For the text-containing cell, return its midpoint in [X, Y] coordinate format. 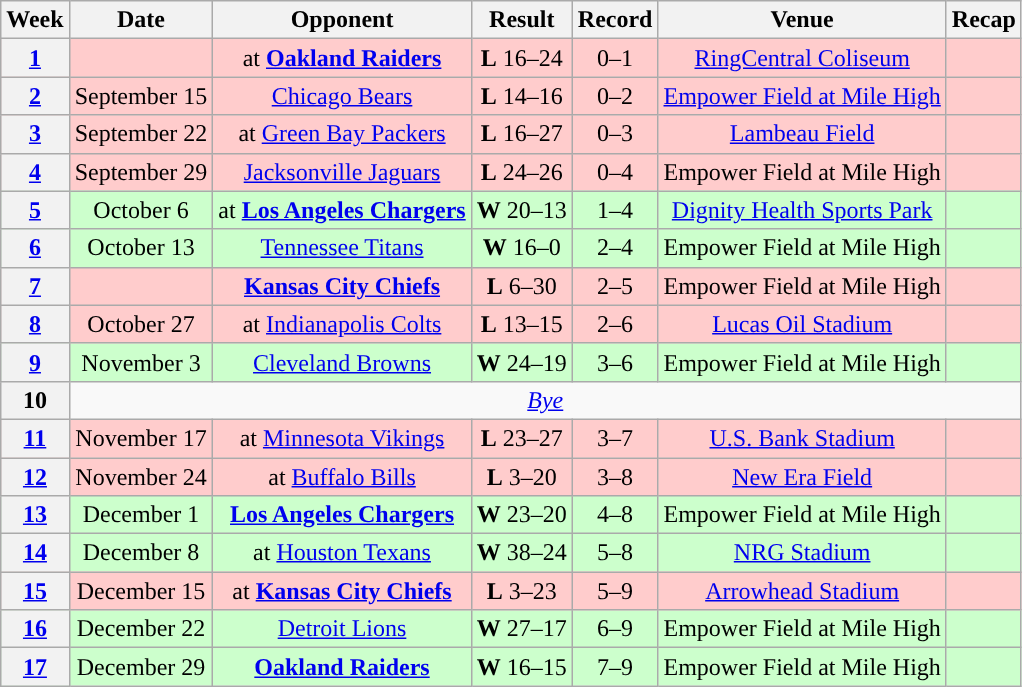
December 22 [141, 629]
October 27 [141, 324]
December 29 [141, 667]
Venue [802, 20]
at Oakland Raiders [342, 58]
Jacksonville Jaguars [342, 172]
at Houston Texans [342, 553]
7 [35, 286]
12 [35, 477]
0–1 [615, 58]
8 [35, 324]
December 15 [141, 591]
3–7 [615, 438]
November 17 [141, 438]
11 [35, 438]
W 27–17 [522, 629]
New Era Field [802, 477]
NRG Stadium [802, 553]
17 [35, 667]
RingCentral Coliseum [802, 58]
0–3 [615, 134]
W 16–0 [522, 248]
2–4 [615, 248]
Opponent [342, 20]
Los Angeles Chargers [342, 515]
2 [35, 96]
W 23–20 [522, 515]
September 15 [141, 96]
6–9 [615, 629]
L 6–30 [522, 286]
L 24–26 [522, 172]
0–2 [615, 96]
at Minnesota Vikings [342, 438]
W 38–24 [522, 553]
14 [35, 553]
Record [615, 20]
Lambeau Field [802, 134]
Bye [545, 400]
September 22 [141, 134]
Oakland Raiders [342, 667]
7–9 [615, 667]
September 29 [141, 172]
2–5 [615, 286]
Cleveland Browns [342, 362]
Detroit Lions [342, 629]
Result [522, 20]
1–4 [615, 210]
1 [35, 58]
Tennessee Titans [342, 248]
at Los Angeles Chargers [342, 210]
3 [35, 134]
L 16–27 [522, 134]
at Kansas City Chiefs [342, 591]
4–8 [615, 515]
L 14–16 [522, 96]
at Green Bay Packers [342, 134]
Dignity Health Sports Park [802, 210]
November 24 [141, 477]
W 16–15 [522, 667]
L 13–15 [522, 324]
Arrowhead Stadium [802, 591]
L 23–27 [522, 438]
Kansas City Chiefs [342, 286]
5 [35, 210]
Lucas Oil Stadium [802, 324]
6 [35, 248]
5–8 [615, 553]
9 [35, 362]
L 3–23 [522, 591]
November 3 [141, 362]
at Indianapolis Colts [342, 324]
4 [35, 172]
13 [35, 515]
December 8 [141, 553]
3–8 [615, 477]
15 [35, 591]
December 1 [141, 515]
3–6 [615, 362]
16 [35, 629]
Recap [984, 20]
5–9 [615, 591]
October 6 [141, 210]
W 24–19 [522, 362]
0–4 [615, 172]
October 13 [141, 248]
Week [35, 20]
2–6 [615, 324]
W 20–13 [522, 210]
at Buffalo Bills [342, 477]
Date [141, 20]
10 [35, 400]
L 3–20 [522, 477]
U.S. Bank Stadium [802, 438]
L 16–24 [522, 58]
Chicago Bears [342, 96]
